Extract the [x, y] coordinate from the center of the cell holding the provided text.  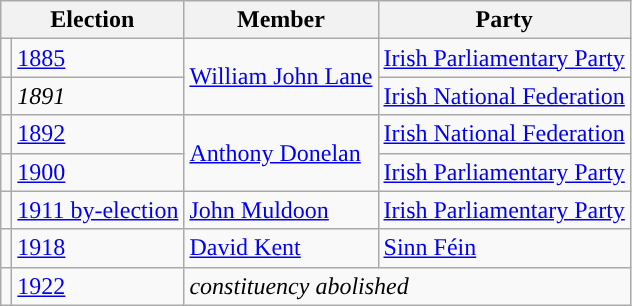
Election [92, 20]
1911 by-election [98, 210]
Member [281, 20]
Anthony Donelan [281, 153]
1900 [98, 172]
1885 [98, 58]
1891 [98, 96]
Party [504, 20]
constituency abolished [407, 286]
1918 [98, 248]
1922 [98, 286]
Sinn Féin [504, 248]
William John Lane [281, 77]
David Kent [281, 248]
1892 [98, 134]
John Muldoon [281, 210]
